Return the [x, y] coordinate for the center point of the cell that contains the specified text.  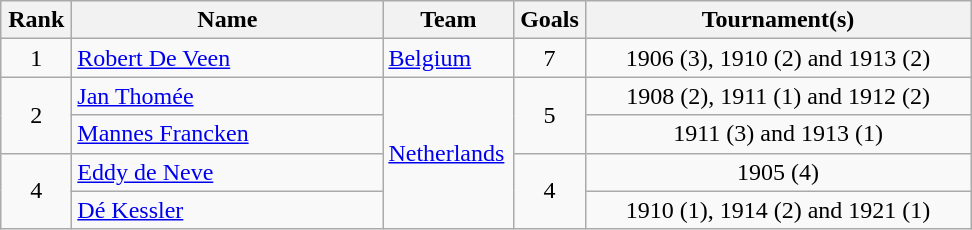
7 [550, 58]
1906 (3), 1910 (2) and 1913 (2) [778, 58]
Goals [550, 20]
1911 (3) and 1913 (1) [778, 134]
Team [448, 20]
5 [550, 115]
Rank [36, 20]
1905 (4) [778, 172]
Name [228, 20]
1 [36, 58]
Mannes Francken [228, 134]
Jan Thomée [228, 96]
Belgium [448, 58]
Robert De Veen [228, 58]
1908 (2), 1911 (1) and 1912 (2) [778, 96]
Eddy de Neve [228, 172]
Netherlands [448, 153]
Dé Kessler [228, 210]
1910 (1), 1914 (2) and 1921 (1) [778, 210]
2 [36, 115]
Tournament(s) [778, 20]
